Search for the cell housing the specified text and yield its [x, y] center coordinate. 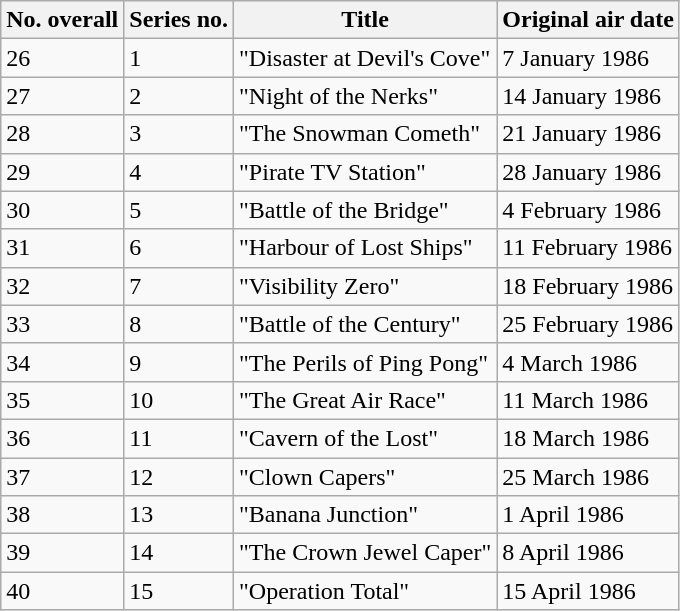
2 [179, 96]
11 February 1986 [588, 248]
36 [62, 438]
40 [62, 591]
33 [62, 324]
Series no. [179, 20]
28 January 1986 [588, 172]
13 [179, 515]
8 [179, 324]
37 [62, 477]
1 [179, 58]
"Cavern of the Lost" [366, 438]
25 March 1986 [588, 477]
"The Snowman Cometh" [366, 134]
9 [179, 362]
"Night of the Nerks" [366, 96]
7 January 1986 [588, 58]
"Harbour of Lost Ships" [366, 248]
"The Perils of Ping Pong" [366, 362]
27 [62, 96]
"Disaster at Devil's Cove" [366, 58]
7 [179, 286]
4 February 1986 [588, 210]
6 [179, 248]
18 March 1986 [588, 438]
"Operation Total" [366, 591]
18 February 1986 [588, 286]
"Clown Capers" [366, 477]
5 [179, 210]
25 February 1986 [588, 324]
31 [62, 248]
"Banana Junction" [366, 515]
29 [62, 172]
38 [62, 515]
"The Great Air Race" [366, 400]
15 [179, 591]
10 [179, 400]
26 [62, 58]
30 [62, 210]
39 [62, 553]
Title [366, 20]
21 January 1986 [588, 134]
34 [62, 362]
15 April 1986 [588, 591]
"Pirate TV Station" [366, 172]
Original air date [588, 20]
12 [179, 477]
11 March 1986 [588, 400]
4 [179, 172]
No. overall [62, 20]
"The Crown Jewel Caper" [366, 553]
14 [179, 553]
32 [62, 286]
"Battle of the Bridge" [366, 210]
4 March 1986 [588, 362]
35 [62, 400]
3 [179, 134]
11 [179, 438]
14 January 1986 [588, 96]
1 April 1986 [588, 515]
8 April 1986 [588, 553]
"Visibility Zero" [366, 286]
"Battle of the Century" [366, 324]
28 [62, 134]
